Capture the cell that displays the provided text and extract its [X, Y] central coordinate. 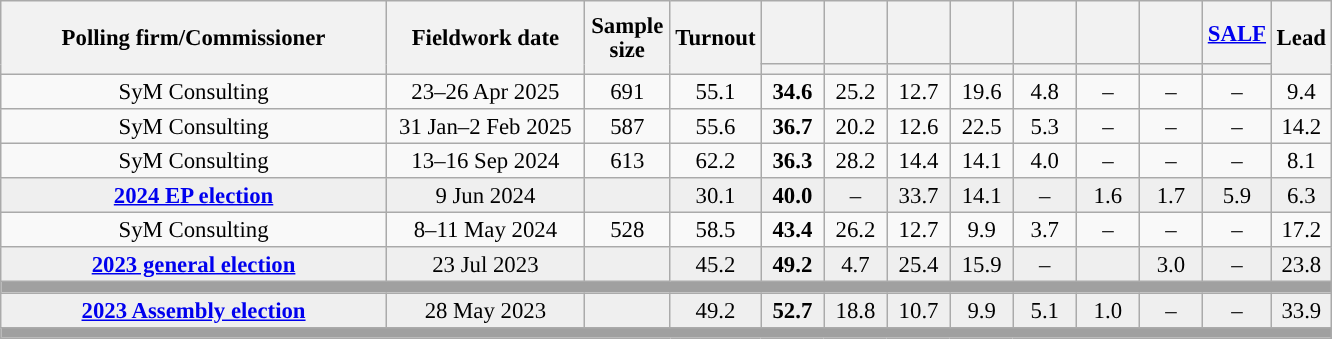
2023 general election [194, 266]
5.9 [1236, 196]
4.8 [1044, 92]
5.3 [1044, 126]
9 Jun 2024 [485, 196]
30.1 [716, 196]
12.6 [918, 126]
5.1 [1044, 310]
9.4 [1301, 92]
14.4 [918, 162]
8.1 [1301, 162]
40.0 [792, 196]
18.8 [856, 310]
58.5 [716, 230]
62.2 [716, 162]
Fieldwork date [485, 38]
22.5 [982, 126]
528 [627, 230]
3.0 [1170, 266]
28.2 [856, 162]
23 Jul 2023 [485, 266]
691 [627, 92]
1.6 [1108, 196]
36.7 [792, 126]
34.6 [792, 92]
28 May 2023 [485, 310]
Turnout [716, 38]
55.1 [716, 92]
4.0 [1044, 162]
Sample size [627, 38]
2023 Assembly election [194, 310]
36.3 [792, 162]
613 [627, 162]
20.2 [856, 126]
587 [627, 126]
23–26 Apr 2025 [485, 92]
25.2 [856, 92]
19.6 [982, 92]
33.9 [1301, 310]
26.2 [856, 230]
6.3 [1301, 196]
14.2 [1301, 126]
Polling firm/Commissioner [194, 38]
52.7 [792, 310]
31 Jan–2 Feb 2025 [485, 126]
55.6 [716, 126]
17.2 [1301, 230]
4.7 [856, 266]
45.2 [716, 266]
23.8 [1301, 266]
15.9 [982, 266]
10.7 [918, 310]
8–11 May 2024 [485, 230]
43.4 [792, 230]
SALF [1236, 32]
3.7 [1044, 230]
1.0 [1108, 310]
25.4 [918, 266]
2024 EP election [194, 196]
33.7 [918, 196]
Lead [1301, 38]
13–16 Sep 2024 [485, 162]
1.7 [1170, 196]
